Search for the cell housing the specified text and yield its (X, Y) center coordinate. 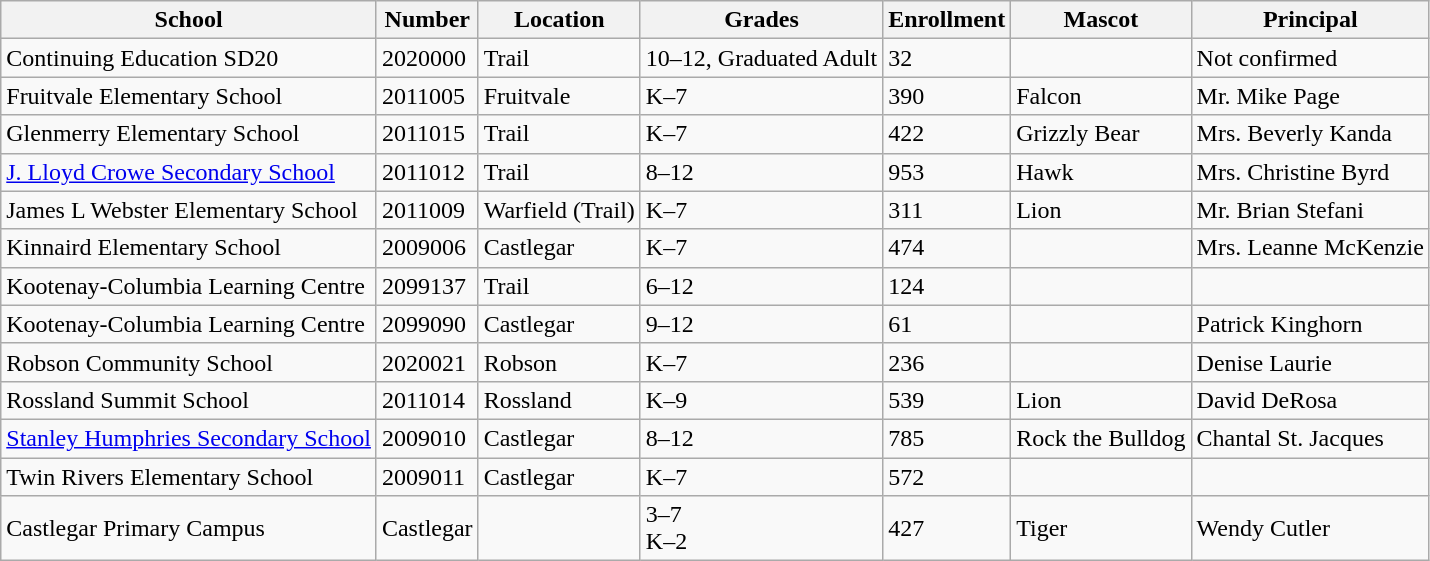
Number (427, 20)
390 (947, 96)
Rossland Summit School (189, 400)
2020021 (427, 362)
Mrs. Leanne McKenzie (1310, 248)
Fruitvale Elementary School (189, 96)
2009011 (427, 477)
Enrollment (947, 20)
124 (947, 286)
Mascot (1101, 20)
2011012 (427, 172)
Chantal St. Jacques (1310, 438)
Continuing Education SD20 (189, 58)
3–7K–2 (761, 528)
Mrs. Christine Byrd (1310, 172)
2099090 (427, 324)
427 (947, 528)
Falcon (1101, 96)
Rock the Bulldog (1101, 438)
J. Lloyd Crowe Secondary School (189, 172)
Glenmerry Elementary School (189, 134)
2011015 (427, 134)
Mr. Mike Page (1310, 96)
Location (559, 20)
School (189, 20)
Robson Community School (189, 362)
Grades (761, 20)
9–12 (761, 324)
2099137 (427, 286)
572 (947, 477)
Stanley Humphries Secondary School (189, 438)
David DeRosa (1310, 400)
474 (947, 248)
785 (947, 438)
K–9 (761, 400)
Denise Laurie (1310, 362)
422 (947, 134)
Principal (1310, 20)
Grizzly Bear (1101, 134)
953 (947, 172)
311 (947, 210)
32 (947, 58)
Mrs. Beverly Kanda (1310, 134)
Patrick Kinghorn (1310, 324)
Kinnaird Elementary School (189, 248)
10–12, Graduated Adult (761, 58)
236 (947, 362)
2009010 (427, 438)
2011014 (427, 400)
2020000 (427, 58)
Twin Rivers Elementary School (189, 477)
61 (947, 324)
Not confirmed (1310, 58)
6–12 (761, 286)
Warfield (Trail) (559, 210)
Hawk (1101, 172)
Robson (559, 362)
Fruitvale (559, 96)
Wendy Cutler (1310, 528)
Castlegar Primary Campus (189, 528)
2011005 (427, 96)
Mr. Brian Stefani (1310, 210)
James L Webster Elementary School (189, 210)
Tiger (1101, 528)
2011009 (427, 210)
2009006 (427, 248)
Rossland (559, 400)
539 (947, 400)
